Find where the given text appears and provide that cell's center as (x, y) coordinate. 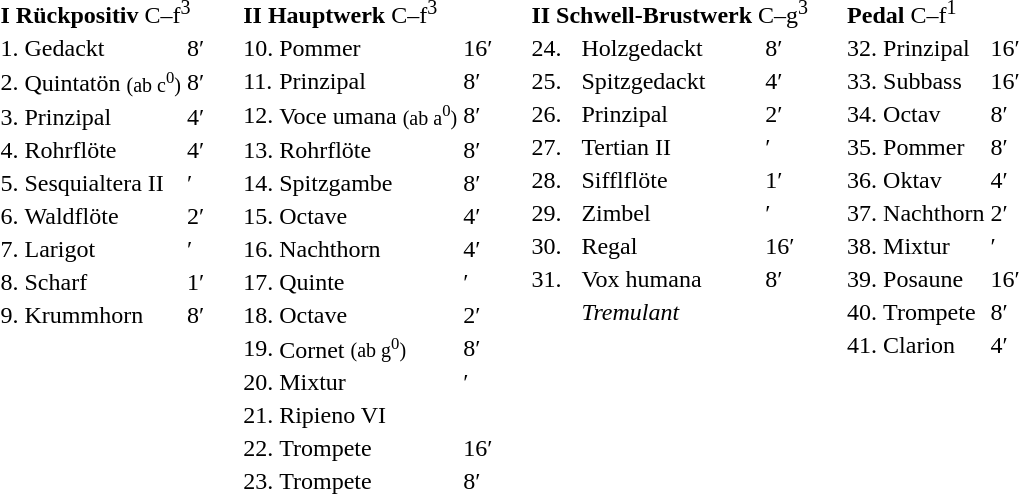
Zimbel (670, 213)
Holzgedackt (670, 48)
39. (862, 279)
24. (554, 48)
33. (862, 81)
Quinte (368, 282)
Octav (934, 114)
13. (258, 150)
19. (258, 349)
Posaune (934, 279)
10. (258, 48)
Cornet (ab g0) (368, 349)
16. (258, 249)
28. (554, 180)
Tremulant (670, 312)
11. (258, 81)
Krummhorn (102, 315)
35. (862, 147)
Oktav (934, 180)
Regal (670, 246)
32. (862, 48)
Voce umana (ab a0) (368, 115)
31. (554, 279)
20. (258, 383)
Tertian II (670, 147)
17. (258, 282)
18. (258, 315)
Larigot (102, 249)
Spitzgedackt (670, 81)
Ripieno VI (368, 416)
22. (258, 449)
27. (554, 147)
25. (554, 81)
26. (554, 114)
29. (554, 213)
37. (862, 213)
14. (258, 183)
40. (862, 312)
38. (862, 246)
Waldflöte (102, 216)
Scharf (102, 282)
Spitzgambe (368, 183)
Quintatön (ab c0) (102, 82)
21. (258, 416)
Vox humana (670, 279)
30. (554, 246)
Sifflflöte (670, 180)
36. (862, 180)
34. (862, 114)
Gedackt (102, 48)
Sesquialtera II (102, 183)
Clarion (934, 345)
12. (258, 115)
Subbass (934, 81)
15. (258, 216)
41. (862, 345)
